Locate the cell with the specified text and output its (X, Y) center coordinate. 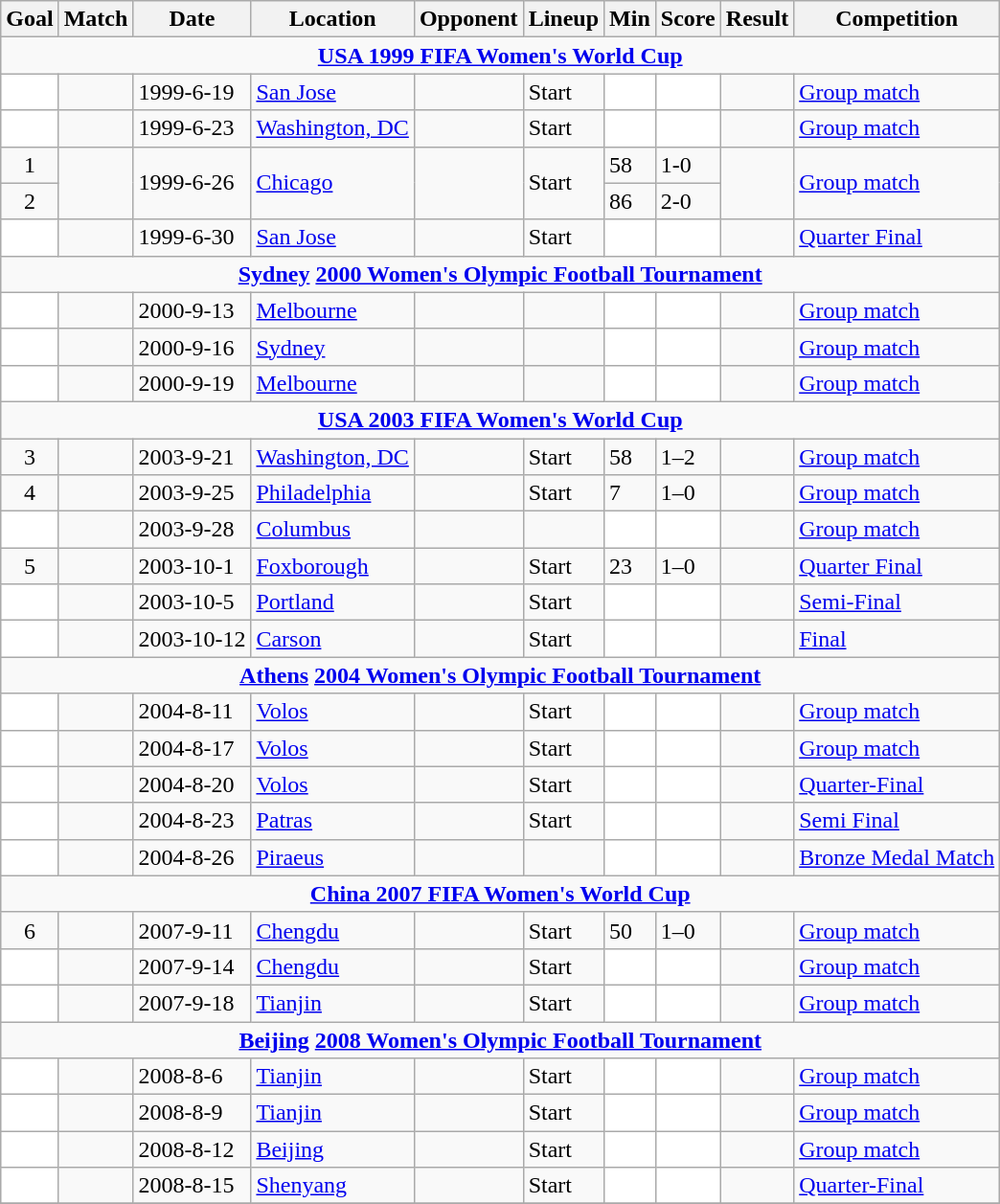
2003-9-28 (192, 530)
Semi-Final (897, 602)
Foxborough (332, 566)
Match (96, 19)
5 (30, 566)
2008-8-9 (192, 1113)
86 (630, 201)
1999-6-23 (192, 128)
2-0 (688, 201)
Competition (897, 19)
2004-8-23 (192, 821)
Philadelphia (332, 493)
Beijing 2008 Women's Olympic Football Tournament (500, 1039)
2003-9-25 (192, 493)
2007-9-18 (192, 1003)
2004-8-11 (192, 712)
2008-8-6 (192, 1077)
1 (30, 165)
2003-10-12 (192, 639)
1999-6-30 (192, 238)
Patras (332, 821)
2 (30, 201)
2003-9-21 (192, 457)
1999-6-19 (192, 92)
1–2 (688, 457)
Goal (30, 19)
Piraeus (332, 857)
Carson (332, 639)
2007-9-11 (192, 930)
6 (30, 930)
Bronze Medal Match (897, 857)
3 (30, 457)
Semi Final (897, 821)
2000-9-19 (192, 383)
China 2007 FIFA Women's World Cup (500, 894)
2000-9-16 (192, 347)
Sydney 2000 Women's Olympic Football Tournament (500, 274)
Athens 2004 Women's Olympic Football Tournament (500, 675)
Sydney (332, 347)
50 (630, 930)
Score (688, 19)
Result (757, 19)
Opponent (468, 19)
2004-8-20 (192, 784)
Location (332, 19)
2000-9-13 (192, 310)
2003-10-5 (192, 602)
Chicago (332, 183)
2004-8-26 (192, 857)
Beijing (332, 1149)
23 (630, 566)
Date (192, 19)
Min (630, 19)
2008-8-15 (192, 1186)
Final (897, 639)
1999-6-26 (192, 183)
7 (630, 493)
Lineup (563, 19)
2003-10-1 (192, 566)
USA 1999 FIFA Women's World Cup (500, 56)
Columbus (332, 530)
1-0 (688, 165)
4 (30, 493)
2007-9-14 (192, 966)
Shenyang (332, 1186)
2008-8-12 (192, 1149)
USA 2003 FIFA Women's World Cup (500, 420)
Portland (332, 602)
2004-8-17 (192, 748)
